Detect which cell encompasses the target text, then output its [x, y] center coordinate. 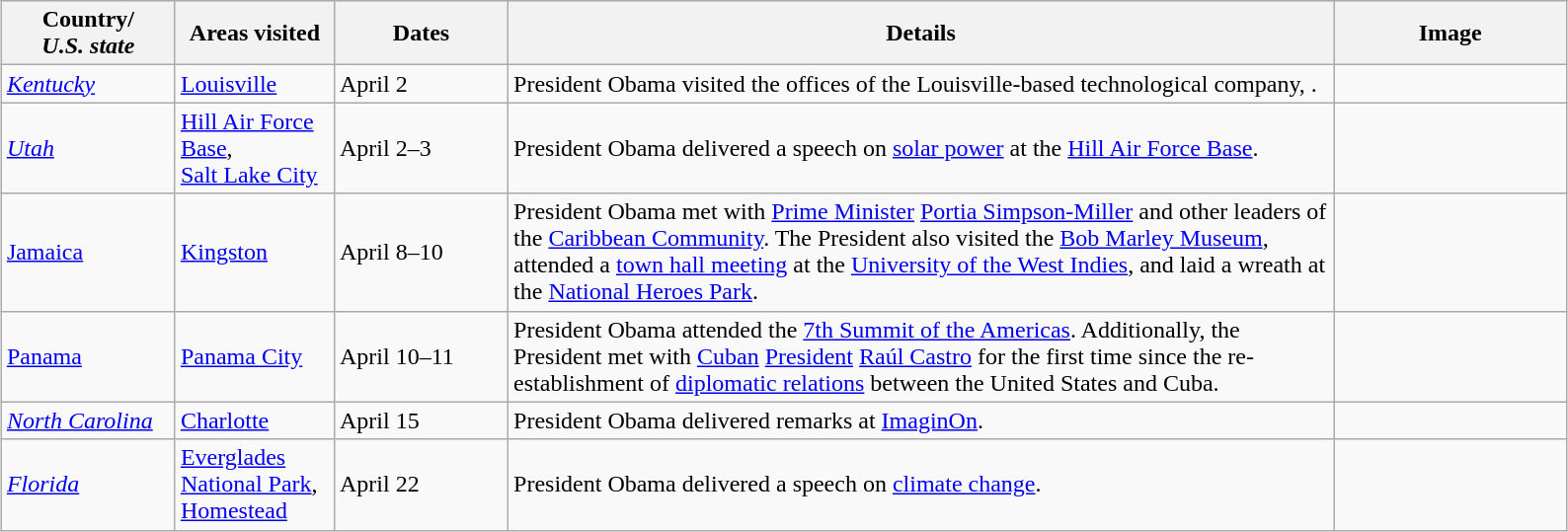
Panama [88, 356]
Everglades National Park,Homestead [255, 485]
Dates [421, 34]
President Obama delivered a speech on climate change. [921, 485]
April 2–3 [421, 148]
April 15 [421, 420]
President Obama delivered a speech on solar power at the Hill Air Force Base. [921, 148]
April 10–11 [421, 356]
President Obama visited the offices of the Louisville-based technological company, . [921, 84]
Image [1450, 34]
Louisville [255, 84]
Florida [88, 485]
Utah [88, 148]
Kentucky [88, 84]
Panama City [255, 356]
Charlotte [255, 420]
Details [921, 34]
North Carolina [88, 420]
President Obama delivered remarks at ImaginOn. [921, 420]
Areas visited [255, 34]
Hill Air Force Base,Salt Lake City [255, 148]
Kingston [255, 253]
April 2 [421, 84]
Country/U.S. state [88, 34]
April 8–10 [421, 253]
Jamaica [88, 253]
April 22 [421, 485]
